Pinpoint the cell where the given text exists, returning its [x, y] midpoint coordinate. 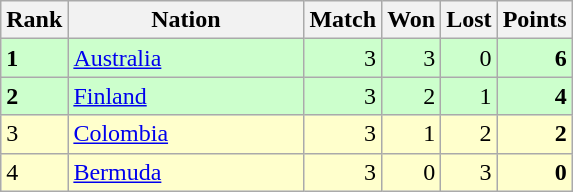
Finland [186, 96]
Points [534, 20]
Won [412, 20]
Match [343, 20]
Lost [469, 20]
Australia [186, 58]
Nation [186, 20]
Colombia [186, 134]
Rank [34, 20]
Bermuda [186, 172]
6 [534, 58]
